Provide the [x, y] coordinate of the cell's center where the given text is located.  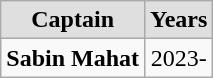
Sabin Mahat [73, 58]
2023- [179, 58]
Years [179, 20]
Captain [73, 20]
